Scan for the cell matching the given text and deliver its (X, Y) coordinate at center. 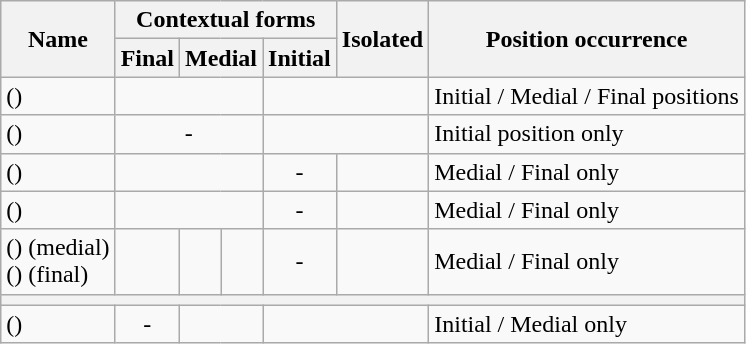
Medial (222, 58)
Isolated (382, 39)
Final (147, 58)
Initial (300, 58)
Initial / Medial only (587, 324)
Name (58, 39)
() (medial) () (final) (58, 262)
Initial position only (587, 134)
Contextual forms (226, 20)
Position occurrence (587, 39)
Initial / Medial / Final positions (587, 96)
